Scan for the cell matching the given text and deliver its [X, Y] coordinate at center. 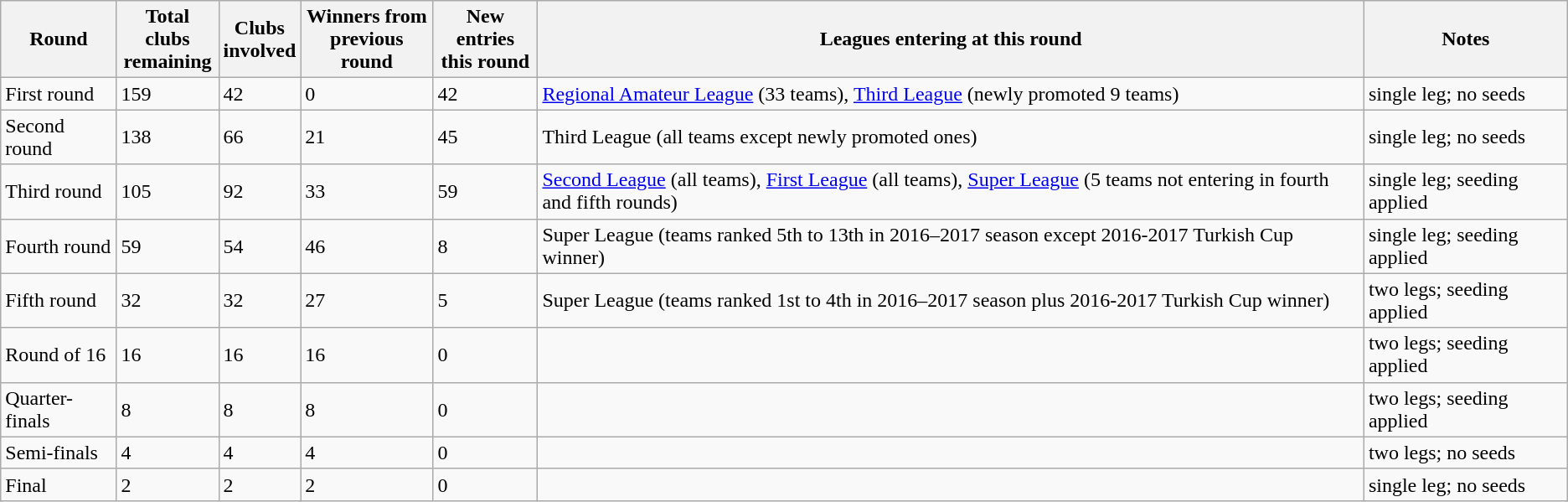
159 [168, 94]
Final [59, 484]
46 [367, 246]
Regional Amateur League (33 teams), Third League (newly promoted 9 teams) [951, 94]
Super League (teams ranked 5th to 13th in 2016–2017 season except 2016-2017 Turkish Cup winner) [951, 246]
New entriesthis round [486, 39]
5 [486, 300]
45 [486, 137]
27 [367, 300]
Third League (all teams except newly promoted ones) [951, 137]
Second round [59, 137]
Super League (teams ranked 1st to 4th in 2016–2017 season plus 2016-2017 Turkish Cup winner) [951, 300]
105 [168, 191]
First round [59, 94]
Round [59, 39]
Clubsinvolved [260, 39]
92 [260, 191]
Round of 16 [59, 355]
Third round [59, 191]
138 [168, 137]
66 [260, 137]
Semi-finals [59, 453]
Total clubsremaining [168, 39]
Second League (all teams), First League (all teams), Super League (5 teams not entering in fourth and fifth rounds) [951, 191]
Fourth round [59, 246]
Leagues entering at this round [951, 39]
33 [367, 191]
Quarter-finals [59, 409]
two legs; no seeds [1466, 453]
21 [367, 137]
Fifth round [59, 300]
Winners fromprevious round [367, 39]
54 [260, 246]
Notes [1466, 39]
